From the cell containing the given text, extract its center point as [x, y] coordinate. 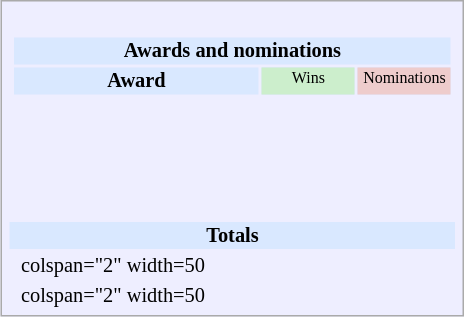
Award [136, 80]
Awards and nominations Award Wins Nominations [233, 114]
Awards and nominations [232, 50]
Wins [308, 80]
Totals [233, 236]
Nominations [404, 80]
